Output the (x, y) coordinate of the center of the cell containing the given text.  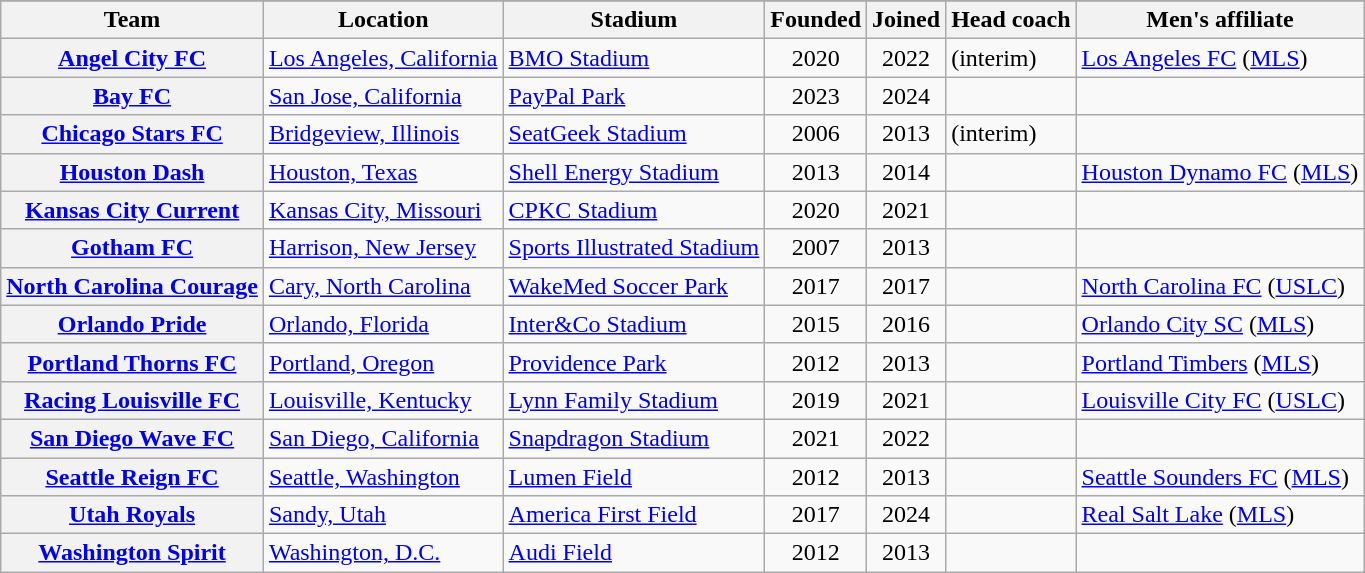
San Diego, California (383, 438)
Washington Spirit (132, 553)
Team (132, 20)
Inter&Co Stadium (634, 324)
2014 (906, 172)
Shell Energy Stadium (634, 172)
America First Field (634, 515)
San Jose, California (383, 96)
Houston, Texas (383, 172)
2016 (906, 324)
Washington, D.C. (383, 553)
CPKC Stadium (634, 210)
SeatGeek Stadium (634, 134)
BMO Stadium (634, 58)
PayPal Park (634, 96)
Chicago Stars FC (132, 134)
Lumen Field (634, 477)
2023 (816, 96)
Seattle Sounders FC (MLS) (1220, 477)
North Carolina FC (USLC) (1220, 286)
Seattle, Washington (383, 477)
Houston Dynamo FC (MLS) (1220, 172)
Snapdragon Stadium (634, 438)
Men's affiliate (1220, 20)
Location (383, 20)
Seattle Reign FC (132, 477)
San Diego Wave FC (132, 438)
Houston Dash (132, 172)
Orlando Pride (132, 324)
2007 (816, 248)
Louisville, Kentucky (383, 400)
Gotham FC (132, 248)
Audi Field (634, 553)
Sandy, Utah (383, 515)
Head coach (1011, 20)
Founded (816, 20)
Utah Royals (132, 515)
Joined (906, 20)
2019 (816, 400)
2015 (816, 324)
Sports Illustrated Stadium (634, 248)
Racing Louisville FC (132, 400)
Bridgeview, Illinois (383, 134)
WakeMed Soccer Park (634, 286)
Kansas City, Missouri (383, 210)
2006 (816, 134)
Orlando, Florida (383, 324)
Cary, North Carolina (383, 286)
Louisville City FC (USLC) (1220, 400)
Providence Park (634, 362)
Harrison, New Jersey (383, 248)
Portland Timbers (MLS) (1220, 362)
Bay FC (132, 96)
Portland Thorns FC (132, 362)
Stadium (634, 20)
Kansas City Current (132, 210)
Lynn Family Stadium (634, 400)
Angel City FC (132, 58)
North Carolina Courage (132, 286)
Portland, Oregon (383, 362)
Los Angeles, California (383, 58)
Los Angeles FC (MLS) (1220, 58)
Orlando City SC (MLS) (1220, 324)
Real Salt Lake (MLS) (1220, 515)
